Pinpoint the cell where the given text exists, returning its [X, Y] midpoint coordinate. 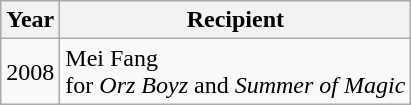
Year [30, 20]
Mei Fang for Orz Boyz and Summer of Magic [236, 72]
Recipient [236, 20]
2008 [30, 72]
